Capture the cell that displays the provided text and extract its (x, y) central coordinate. 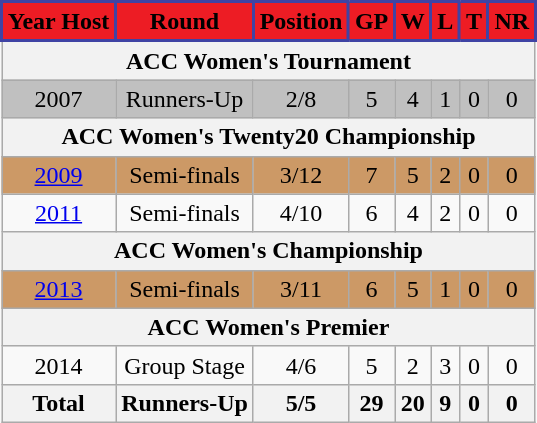
20 (414, 403)
T (474, 22)
2014 (59, 365)
4/10 (300, 213)
GP (372, 22)
2007 (59, 99)
3/11 (300, 289)
9 (446, 403)
4/6 (300, 365)
7 (372, 175)
Round (185, 22)
ACC Women's Tournament (269, 60)
Total (59, 403)
29 (372, 403)
2/8 (300, 99)
3/12 (300, 175)
L (446, 22)
ACC Women's Premier (269, 327)
3 (446, 365)
2013 (59, 289)
ACC Women's Twenty20 Championship (269, 137)
2009 (59, 175)
2011 (59, 213)
NR (512, 22)
Year Host (59, 22)
Group Stage (185, 365)
5/5 (300, 403)
W (414, 22)
ACC Women's Championship (269, 251)
Position (300, 22)
